Scan for the cell matching the given text and deliver its [X, Y] coordinate at center. 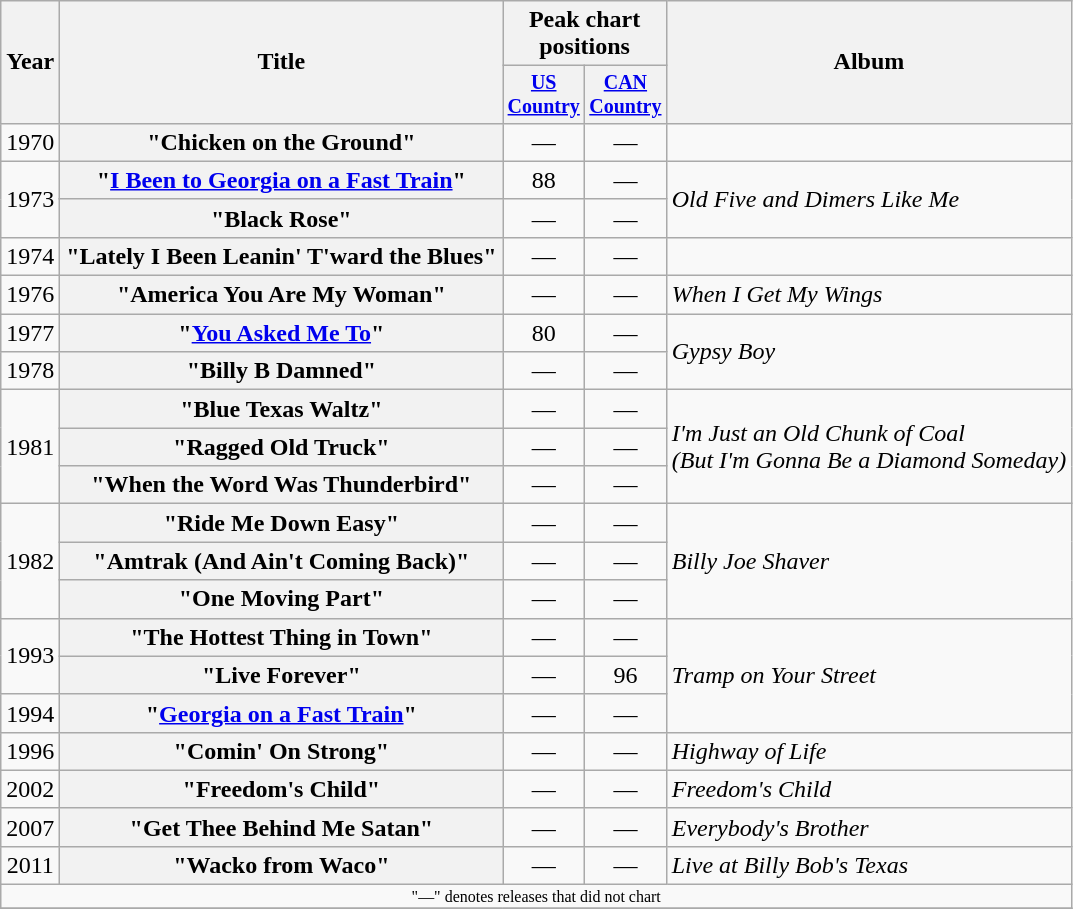
Year [30, 62]
When I Get My Wings [868, 295]
"Chicken on the Ground" [282, 142]
"—" denotes releases that did not chart [536, 897]
"When the Word Was Thunderbird" [282, 485]
"Get Thee Behind Me Satan" [282, 827]
"Lately I Been Leanin' T'ward the Blues" [282, 256]
"Georgia on a Fast Train" [282, 713]
1973 [30, 199]
"I Been to Georgia on a Fast Train" [282, 180]
Tramp on Your Street [868, 675]
2002 [30, 789]
1977 [30, 333]
"Live Forever" [282, 675]
"Black Rose" [282, 218]
"Billy B Damned" [282, 371]
1978 [30, 371]
Live at Billy Bob's Texas [868, 865]
88 [544, 180]
Old Five and Dimers Like Me [868, 199]
Gypsy Boy [868, 352]
"Blue Texas Waltz" [282, 409]
1974 [30, 256]
"One Moving Part" [282, 599]
"Ragged Old Truck" [282, 447]
80 [544, 333]
1993 [30, 656]
"Ride Me Down Easy" [282, 523]
1976 [30, 295]
Peak chartpositions [584, 34]
I'm Just an Old Chunk of Coal(But I'm Gonna Be a Diamond Someday) [868, 447]
"The Hottest Thing in Town" [282, 637]
2011 [30, 865]
"Amtrak (And Ain't Coming Back)" [282, 561]
2007 [30, 827]
"Freedom's Child" [282, 789]
US Country [544, 94]
Highway of Life [868, 751]
96 [626, 675]
"You Asked Me To" [282, 333]
1981 [30, 447]
1994 [30, 713]
Everybody's Brother [868, 827]
"Comin' On Strong" [282, 751]
Billy Joe Shaver [868, 561]
Album [868, 62]
1996 [30, 751]
"Wacko from Waco" [282, 865]
Title [282, 62]
1970 [30, 142]
CAN Country [626, 94]
Freedom's Child [868, 789]
1982 [30, 561]
"America You Are My Woman" [282, 295]
